Find where the given text appears and provide that cell's center as (X, Y) coordinate. 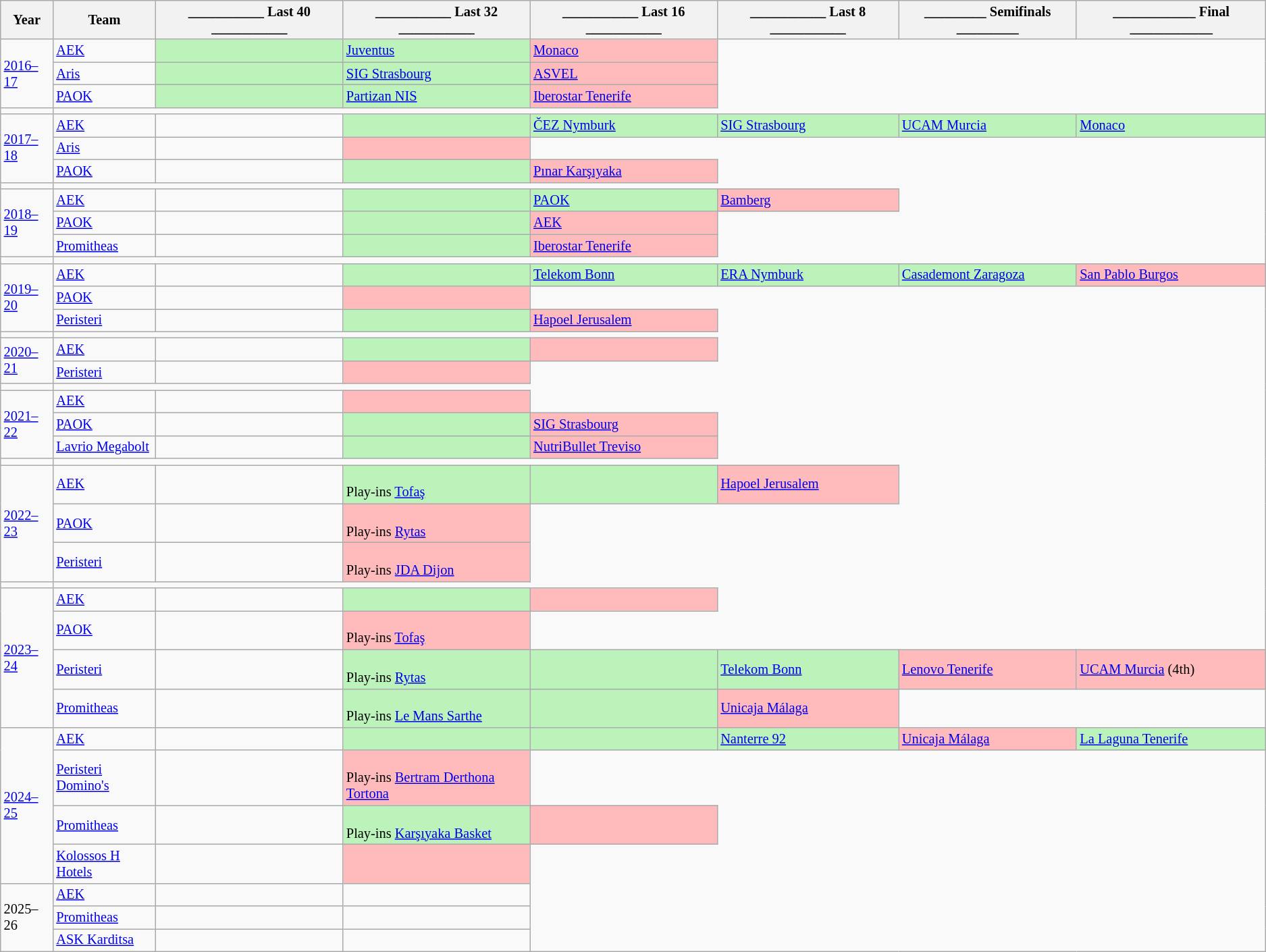
Year (27, 20)
2020–21 (27, 361)
2022–23 (27, 523)
2024–25 (27, 805)
___________ Last 8 ___________ (808, 20)
ASVEL (624, 74)
____________ Final ____________ (1171, 20)
ASK Karditsa (104, 940)
ERA Nymburk (808, 275)
NutriBullet Treviso (624, 447)
Play-ins Karşıyaka Basket (436, 825)
___________ Last 32 ___________ (436, 20)
2017–18 (27, 149)
Team (104, 20)
2023–24 (27, 658)
UCAM Murcia (4th) (1171, 669)
2019–20 (27, 297)
_________ Semifinals _________ (987, 20)
La Laguna Tenerife (1171, 739)
Partizan NIS (436, 96)
___________ Last 16 ___________ (624, 20)
Nanterre 92 (808, 739)
Juventus (436, 51)
Lavrio Megabolt (104, 447)
San Pablo Burgos (1171, 275)
Casademont Zaragoza (987, 275)
Play-ins Bertram Derthona Tortona (436, 778)
Pınar Karşıyaka (624, 171)
___________ Last 40 ___________ (250, 20)
2021–22 (27, 424)
2025–26 (27, 917)
Play-ins JDA Dijon (436, 562)
2016–17 (27, 73)
Play-ins Le Mans Sarthe (436, 708)
2018–19 (27, 223)
ČEZ Nymburk (624, 126)
Bamberg (808, 200)
UCAM Murcia (987, 126)
Lenovo Tenerife (987, 669)
Kolossos H Hotels (104, 864)
Peristeri Domino's (104, 778)
